For the text-containing cell, return its midpoint in [x, y] coordinate format. 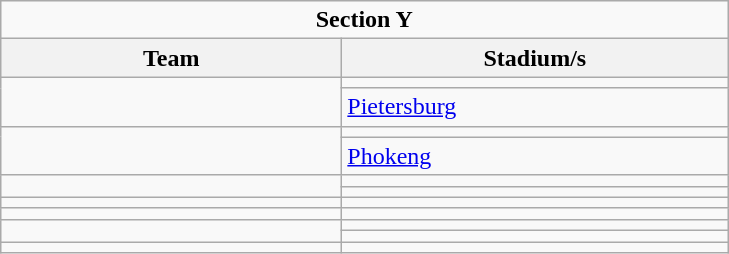
Phokeng [535, 156]
Pietersburg [535, 107]
Team [172, 58]
Section Y [364, 20]
Stadium/s [535, 58]
